For the text-containing cell, return its midpoint in [x, y] coordinate format. 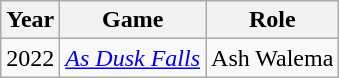
Ash Walema [272, 58]
As Dusk Falls [133, 58]
Role [272, 20]
Game [133, 20]
2022 [30, 58]
Year [30, 20]
